Determine the [X, Y] coordinate at the center of the cell enclosing the given text.  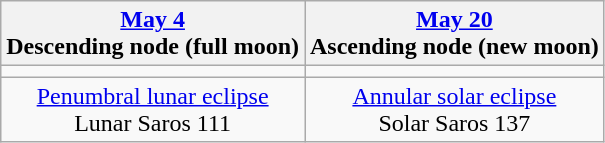
May 20Ascending node (new moon) [454, 34]
May 4Descending node (full moon) [153, 34]
Annular solar eclipseSolar Saros 137 [454, 110]
Penumbral lunar eclipseLunar Saros 111 [153, 110]
